Return (X, Y) of the center of cell containing provided text 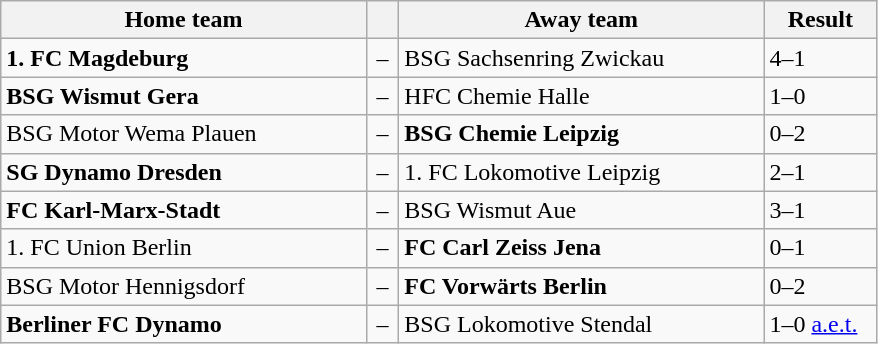
BSG Lokomotive Stendal (582, 324)
BSG Motor Wema Plauen (184, 134)
1. FC Lokomotive Leipzig (582, 172)
BSG Motor Hennigsdorf (184, 286)
Away team (582, 20)
Home team (184, 20)
2–1 (820, 172)
Berliner FC Dynamo (184, 324)
1–0 (820, 96)
Result (820, 20)
4–1 (820, 58)
HFC Chemie Halle (582, 96)
BSG Wismut Aue (582, 210)
1. FC Union Berlin (184, 248)
FC Karl-Marx-Stadt (184, 210)
3–1 (820, 210)
BSG Wismut Gera (184, 96)
1. FC Magdeburg (184, 58)
FC Vorwärts Berlin (582, 286)
1–0 a.e.t. (820, 324)
FC Carl Zeiss Jena (582, 248)
0–1 (820, 248)
BSG Chemie Leipzig (582, 134)
SG Dynamo Dresden (184, 172)
BSG Sachsenring Zwickau (582, 58)
